Detect which cell encompasses the target text, then output its [x, y] center coordinate. 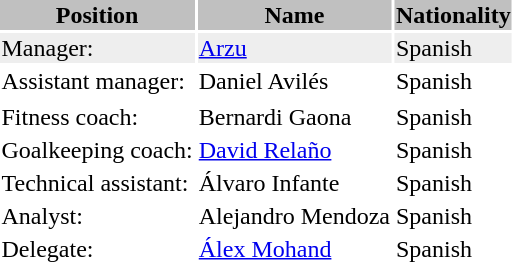
Alejandro Mendoza [294, 216]
Álvaro Infante [294, 183]
Fitness coach: [97, 117]
Name [294, 15]
Position [97, 15]
Assistant manager: [97, 81]
David Relaño [294, 150]
Technical assistant: [97, 183]
Manager: [97, 48]
Analyst: [97, 216]
Daniel Avilés [294, 81]
Bernardi Gaona [294, 117]
Arzu [294, 48]
Goalkeeping coach: [97, 150]
